Provide the (X, Y) coordinate of the cell's center where the given text is located.  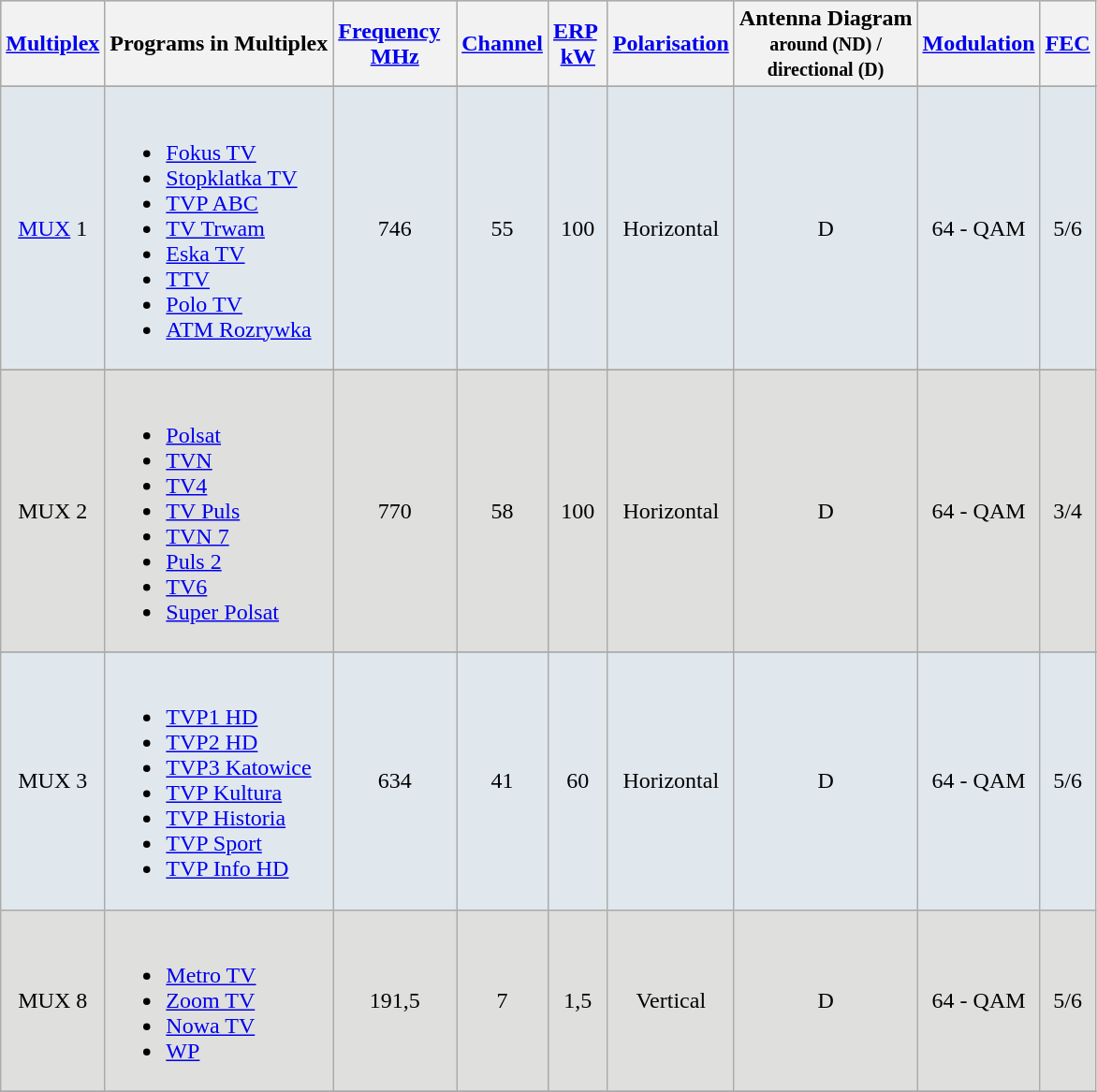
Frequency MHz (395, 44)
ERP kW (578, 44)
58 (503, 511)
FEC (1067, 44)
MUX 2 (52, 511)
770 (395, 511)
1,5 (578, 1000)
MUX 3 (52, 780)
TVP1 HDTVP2 HDTVP3 KatowiceTVP KulturaTVP HistoriaTVP SportTVP Info HD (219, 780)
MUX 1 (52, 228)
191,5 (395, 1000)
Multiplex (52, 44)
Modulation (979, 44)
MUX 8 (52, 1000)
Antenna Diagramaround (ND) /directional (D) (826, 44)
Vertical (670, 1000)
Polarisation (670, 44)
634 (395, 780)
PolsatTVNTV4TV PulsTVN 7Puls 2TV6Super Polsat (219, 511)
7 (503, 1000)
746 (395, 228)
Fokus TVStopklatka TVTVP ABCTV TrwamEska TVTTVPolo TVATM Rozrywka (219, 228)
55 (503, 228)
Metro TVZoom TVNowa TVWP (219, 1000)
3/4 (1067, 511)
Programs in Multiplex (219, 44)
Channel (503, 44)
41 (503, 780)
60 (578, 780)
